Search for the cell housing the specified text and yield its [X, Y] center coordinate. 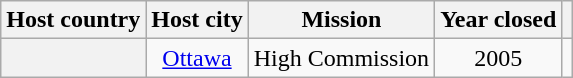
Ottawa [197, 58]
Host city [197, 20]
2005 [498, 58]
High Commission [341, 58]
Year closed [498, 20]
Mission [341, 20]
Host country [74, 20]
